Detect which cell encompasses the target text, then output its (x, y) center coordinate. 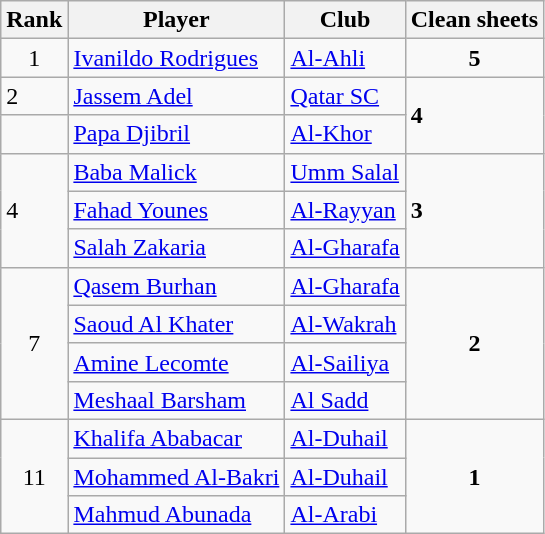
Saoud Al Khater (176, 324)
Al-Arabi (345, 515)
Player (176, 20)
Clean sheets (474, 20)
Mahmud Abunada (176, 515)
5 (474, 58)
Mohammed Al-Bakri (176, 477)
Qasem Burhan (176, 286)
3 (474, 210)
Ivanildo Rodrigues (176, 58)
11 (34, 476)
Al-Sailiya (345, 362)
Fahad Younes (176, 210)
Amine Lecomte (176, 362)
Umm Salal (345, 172)
Salah Zakaria (176, 248)
Jassem Adel (176, 96)
Rank (34, 20)
Al-Ahli (345, 58)
Al-Wakrah (345, 324)
Al Sadd (345, 400)
Papa Djibril (176, 134)
Al-Khor (345, 134)
7 (34, 343)
Al-Rayyan (345, 210)
Qatar SC (345, 96)
Meshaal Barsham (176, 400)
Baba Malick (176, 172)
Club (345, 20)
Khalifa Ababacar (176, 438)
